Pinpoint the cell where the given text exists, returning its [x, y] midpoint coordinate. 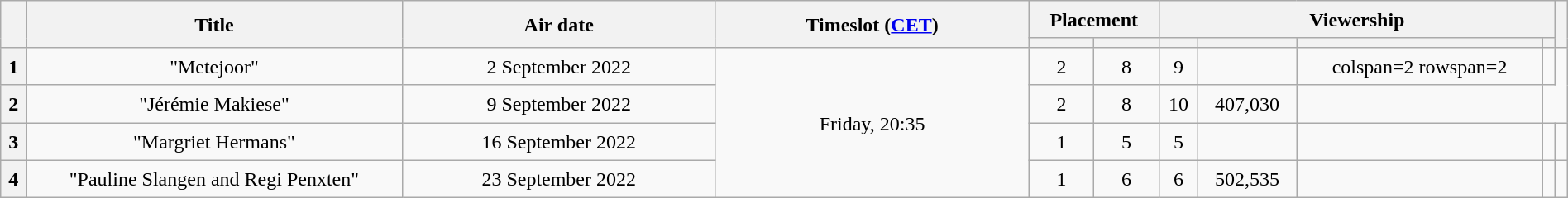
9 [1178, 66]
Title [215, 25]
Air date [559, 25]
16 September 2022 [559, 141]
407,030 [1247, 104]
9 September 2022 [559, 104]
Viewership [1356, 20]
502,535 [1247, 179]
4 [13, 179]
Placement [1093, 20]
23 September 2022 [559, 179]
2 September 2022 [559, 66]
10 [1178, 104]
3 [13, 141]
"Margriet Hermans" [215, 141]
"Pauline Slangen and Regi Penxten" [215, 179]
Friday, 20:35 [872, 122]
Timeslot (CET) [872, 25]
"Jérémie Makiese" [215, 104]
"Metejoor" [215, 66]
colspan=2 rowspan=2 [1420, 66]
